Return the [x, y] coordinate for the center point of the cell that contains the specified text.  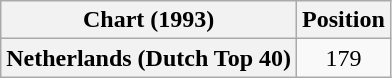
Netherlands (Dutch Top 40) [149, 58]
Position [344, 20]
Chart (1993) [149, 20]
179 [344, 58]
